Detect which cell encompasses the target text, then output its (X, Y) center coordinate. 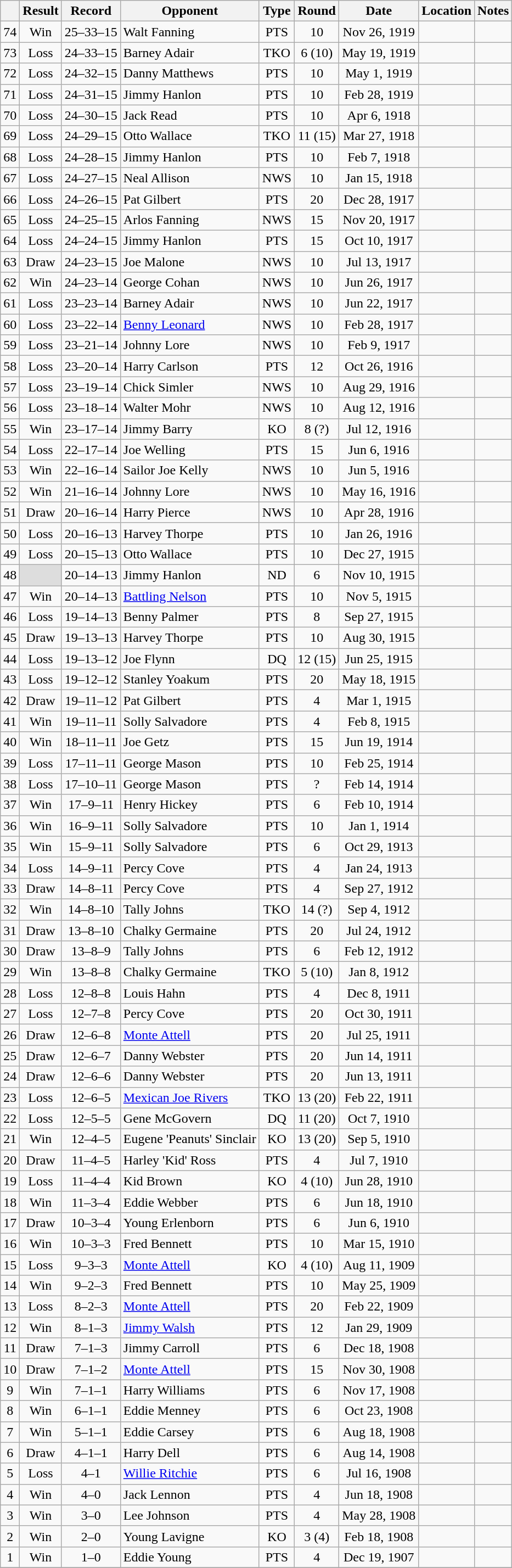
Dec 18, 1908 (379, 1348)
Jimmy Barry (190, 429)
52 (10, 491)
7–1–1 (91, 1390)
11 (15) (317, 136)
13–8–8 (91, 972)
19–13–13 (91, 638)
Sep 5, 1910 (379, 1139)
54 (10, 450)
34 (10, 867)
55 (10, 429)
Oct 26, 1916 (379, 366)
73 (10, 53)
11–4–4 (91, 1181)
11–4–5 (91, 1160)
Date (379, 11)
Jan 8, 1912 (379, 972)
6–1–1 (91, 1411)
Kid Brown (190, 1181)
69 (10, 136)
Oct 30, 1911 (379, 1014)
7 (10, 1432)
20–15–13 (91, 554)
9–2–3 (91, 1286)
56 (10, 408)
Jan 24, 1913 (379, 867)
Jul 24, 1912 (379, 931)
2 (10, 1536)
23–22–14 (91, 324)
22–17–14 (91, 450)
15–9–11 (91, 847)
12–6–7 (91, 1056)
Battling Nelson (190, 596)
Jun 13, 1911 (379, 1077)
24–25–15 (91, 220)
May 18, 1915 (379, 680)
14–8–11 (91, 888)
Nov 10, 1915 (379, 575)
Nov 17, 1908 (379, 1390)
9 (10, 1390)
Oct 23, 1908 (379, 1411)
Jun 28, 1910 (379, 1181)
Harry Dell (190, 1453)
Joe Getz (190, 742)
29 (10, 972)
12 (15) (317, 659)
12–6–8 (91, 1035)
10–3–4 (91, 1223)
Joe Flynn (190, 659)
2–0 (91, 1536)
4–0 (91, 1494)
14–8–10 (91, 909)
1–0 (91, 1557)
Aug 18, 1908 (379, 1432)
Jun 5, 1916 (379, 471)
Aug 29, 1916 (379, 387)
6 (10) (317, 53)
19–12–12 (91, 680)
5 (10) (317, 972)
Jun 18, 1910 (379, 1202)
Jul 13, 1917 (379, 262)
16–9–11 (91, 826)
May 25, 1909 (379, 1286)
4–1 (91, 1474)
11 (10, 1348)
Mar 1, 1915 (379, 701)
Jul 7, 1910 (379, 1160)
24–30–15 (91, 115)
51 (10, 512)
23–19–14 (91, 387)
24–33–15 (91, 53)
4–1–1 (91, 1453)
Feb 8, 1915 (379, 721)
Mar 27, 1918 (379, 136)
70 (10, 115)
14 (?) (317, 909)
Location (447, 11)
9–3–3 (91, 1264)
53 (10, 471)
36 (10, 826)
Aug 14, 1908 (379, 1453)
24 (10, 1077)
19 (10, 1181)
74 (10, 32)
49 (10, 554)
1 (10, 1557)
67 (10, 178)
12–8–8 (91, 993)
3 (4) (317, 1536)
Jimmy Carroll (190, 1348)
38 (10, 784)
Feb 25, 1914 (379, 763)
48 (10, 575)
Oct 10, 1917 (379, 240)
Jul 16, 1908 (379, 1474)
10–3–3 (91, 1244)
Young Erlenborn (190, 1223)
21–16–14 (91, 491)
19–13–12 (91, 659)
Harry Pierce (190, 512)
May 16, 1916 (379, 491)
57 (10, 387)
May 28, 1908 (379, 1515)
Harry Williams (190, 1390)
39 (10, 763)
Nov 20, 1917 (379, 220)
Feb 14, 1914 (379, 784)
8–2–3 (91, 1307)
Benny Palmer (190, 617)
Harley 'Kid' Ross (190, 1160)
Sailor Joe Kelly (190, 471)
46 (10, 617)
Neal Allison (190, 178)
20–16–14 (91, 512)
13–8–10 (91, 931)
Type (277, 11)
18–11–11 (91, 742)
5–1–1 (91, 1432)
45 (10, 638)
32 (10, 909)
17–9–11 (91, 805)
Dec 19, 1907 (379, 1557)
25–33–15 (91, 32)
Round (317, 11)
13 (10, 1307)
33 (10, 888)
Eddie Menney (190, 1411)
Aug 11, 1909 (379, 1264)
12–4–5 (91, 1139)
Mar 15, 1910 (379, 1244)
17–11–11 (91, 763)
16 (10, 1244)
Dec 8, 1911 (379, 993)
Eddie Webber (190, 1202)
Arlos Fanning (190, 220)
Sep 27, 1912 (379, 888)
30 (10, 951)
Dec 28, 1917 (379, 199)
Jack Lennon (190, 1494)
Nov 26, 1919 (379, 32)
Eddie Carsey (190, 1432)
27 (10, 1014)
23 (10, 1097)
12–6–5 (91, 1097)
71 (10, 94)
Feb 28, 1919 (379, 94)
Joe Welling (190, 450)
3–0 (91, 1515)
24–29–15 (91, 136)
Feb 22, 1911 (379, 1097)
Chick Simler (190, 387)
5 (10, 1474)
Henry Hickey (190, 805)
42 (10, 701)
3 (10, 1515)
17–10–11 (91, 784)
Jack Read (190, 115)
George Cohan (190, 283)
31 (10, 931)
28 (10, 993)
Result (41, 11)
23–17–14 (91, 429)
41 (10, 721)
Jun 25, 1915 (379, 659)
11 (20) (317, 1118)
Harry Carlson (190, 366)
19–14–13 (91, 617)
Jun 26, 1917 (379, 283)
7–1–3 (91, 1348)
Oct 29, 1913 (379, 847)
Feb 18, 1908 (379, 1536)
Joe Malone (190, 262)
? (317, 784)
7–1–2 (91, 1369)
Sep 4, 1912 (379, 909)
Benny Leonard (190, 324)
ND (277, 575)
12–6–6 (91, 1077)
Lee Johnson (190, 1515)
Danny Matthews (190, 74)
23–18–14 (91, 408)
Aug 12, 1916 (379, 408)
Jimmy Walsh (190, 1328)
72 (10, 74)
Jun 19, 1914 (379, 742)
Jun 6, 1916 (379, 450)
Nov 5, 1915 (379, 596)
61 (10, 304)
14 (10, 1286)
Willie Ritchie (190, 1474)
59 (10, 345)
Feb 12, 1912 (379, 951)
23–23–14 (91, 304)
Aug 30, 1915 (379, 638)
Walt Fanning (190, 32)
Feb 7, 1918 (379, 157)
44 (10, 659)
64 (10, 240)
14–9–11 (91, 867)
25 (10, 1056)
47 (10, 596)
Mexican Joe Rivers (190, 1097)
58 (10, 366)
Young Lavigne (190, 1536)
Jan 26, 1916 (379, 533)
37 (10, 805)
68 (10, 157)
Jun 6, 1910 (379, 1223)
65 (10, 220)
Louis Hahn (190, 993)
62 (10, 283)
Stanley Yoakum (190, 680)
Dec 27, 1915 (379, 554)
Jan 15, 1918 (379, 178)
May 1, 1919 (379, 74)
Eugene 'Peanuts' Sinclair (190, 1139)
8 (?) (317, 429)
Jul 12, 1916 (379, 429)
24–23–14 (91, 283)
40 (10, 742)
Feb 10, 1914 (379, 805)
66 (10, 199)
20–16–13 (91, 533)
11–3–4 (91, 1202)
23–20–14 (91, 366)
43 (10, 680)
Apr 28, 1916 (379, 512)
Jun 18, 1908 (379, 1494)
Jun 22, 1917 (379, 304)
24–27–15 (91, 178)
Jun 14, 1911 (379, 1056)
19–11–12 (91, 701)
Feb 9, 1917 (379, 345)
22 (10, 1118)
Gene McGovern (190, 1118)
Sep 27, 1915 (379, 617)
23–21–14 (91, 345)
Jul 25, 1911 (379, 1035)
18 (10, 1202)
Opponent (190, 11)
24–28–15 (91, 157)
22–16–14 (91, 471)
Jan 29, 1909 (379, 1328)
21 (10, 1139)
24–24–15 (91, 240)
Nov 30, 1908 (379, 1369)
Feb 22, 1909 (379, 1307)
Record (91, 11)
35 (10, 847)
Eddie Young (190, 1557)
May 19, 1919 (379, 53)
Oct 7, 1910 (379, 1118)
12–5–5 (91, 1118)
8–1–3 (91, 1328)
24–31–15 (91, 94)
Walter Mohr (190, 408)
24–26–15 (91, 199)
Feb 28, 1917 (379, 324)
13–8–9 (91, 951)
26 (10, 1035)
50 (10, 533)
Jan 1, 1914 (379, 826)
17 (10, 1223)
24–32–15 (91, 74)
Apr 6, 1918 (379, 115)
19–11–11 (91, 721)
12–7–8 (91, 1014)
24–23–15 (91, 262)
63 (10, 262)
60 (10, 324)
Notes (493, 11)
